Return the [x, y] coordinate for the center point of the cell that contains the specified text.  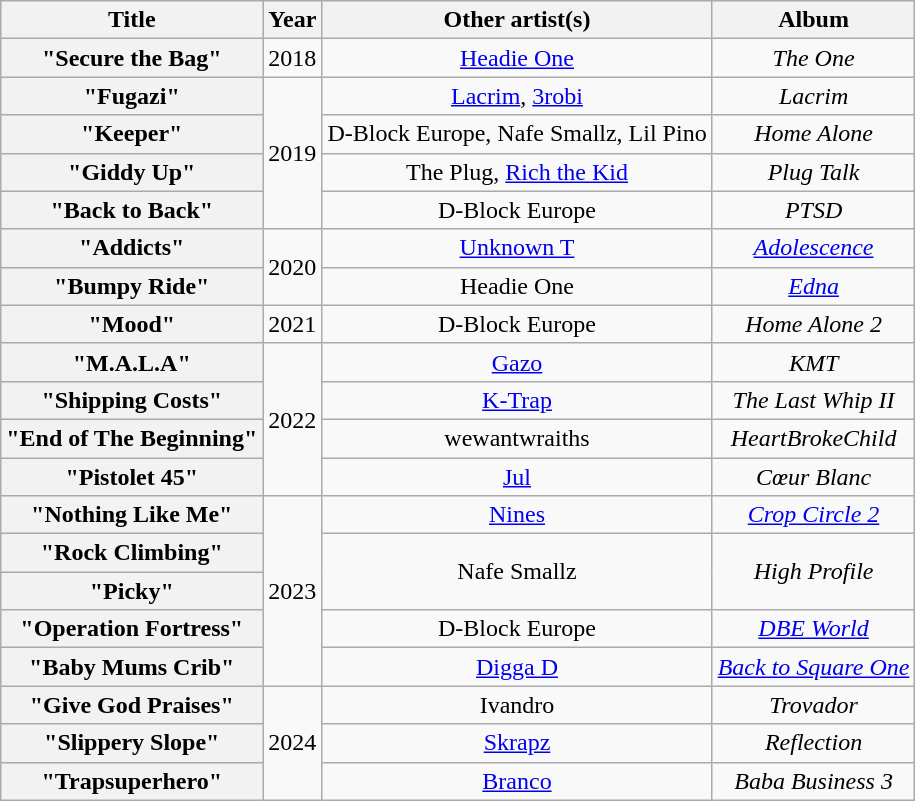
Trovador [814, 705]
"Pistolet 45" [132, 477]
"Addicts" [132, 248]
Nines [517, 515]
"Give God Praises" [132, 705]
2021 [292, 324]
Home Alone 2 [814, 324]
Crop Circle 2 [814, 515]
wewantwraiths [517, 438]
Plug Talk [814, 172]
D-Block Europe, Nafe Smallz, Lil Pino [517, 134]
2022 [292, 419]
Unknown T [517, 248]
Back to Square One [814, 667]
Skrapz [517, 743]
"Keeper" [132, 134]
The Last Whip II [814, 400]
2020 [292, 267]
Other artist(s) [517, 20]
Lacrim, 3robi [517, 96]
Title [132, 20]
2023 [292, 591]
2024 [292, 743]
PTSD [814, 210]
2019 [292, 153]
DBE World [814, 629]
KMT [814, 362]
"Bumpy Ride" [132, 286]
Lacrim [814, 96]
"End of The Beginning" [132, 438]
"Picky" [132, 591]
K-Trap [517, 400]
"Fugazi" [132, 96]
"Shipping Costs" [132, 400]
Adolescence [814, 248]
Jul [517, 477]
"Operation Fortress" [132, 629]
Cœur Blanc [814, 477]
Album [814, 20]
2018 [292, 58]
"Mood" [132, 324]
Reflection [814, 743]
The Plug, Rich the Kid [517, 172]
HeartBrokeChild [814, 438]
Home Alone [814, 134]
"Secure the Bag" [132, 58]
"Back to Back" [132, 210]
"Slippery Slope" [132, 743]
Year [292, 20]
"Rock Climbing" [132, 553]
Edna [814, 286]
"M.A.L.A" [132, 362]
Gazo [517, 362]
"Giddy Up" [132, 172]
The One [814, 58]
"Baby Mums Crib" [132, 667]
High Profile [814, 572]
Branco [517, 781]
"Trapsuperhero" [132, 781]
Ivandro [517, 705]
"Nothing Like Me" [132, 515]
Baba Business 3 [814, 781]
Nafe Smallz [517, 572]
Digga D [517, 667]
